Provide the [x, y] coordinate of the cell's center where the given text is located.  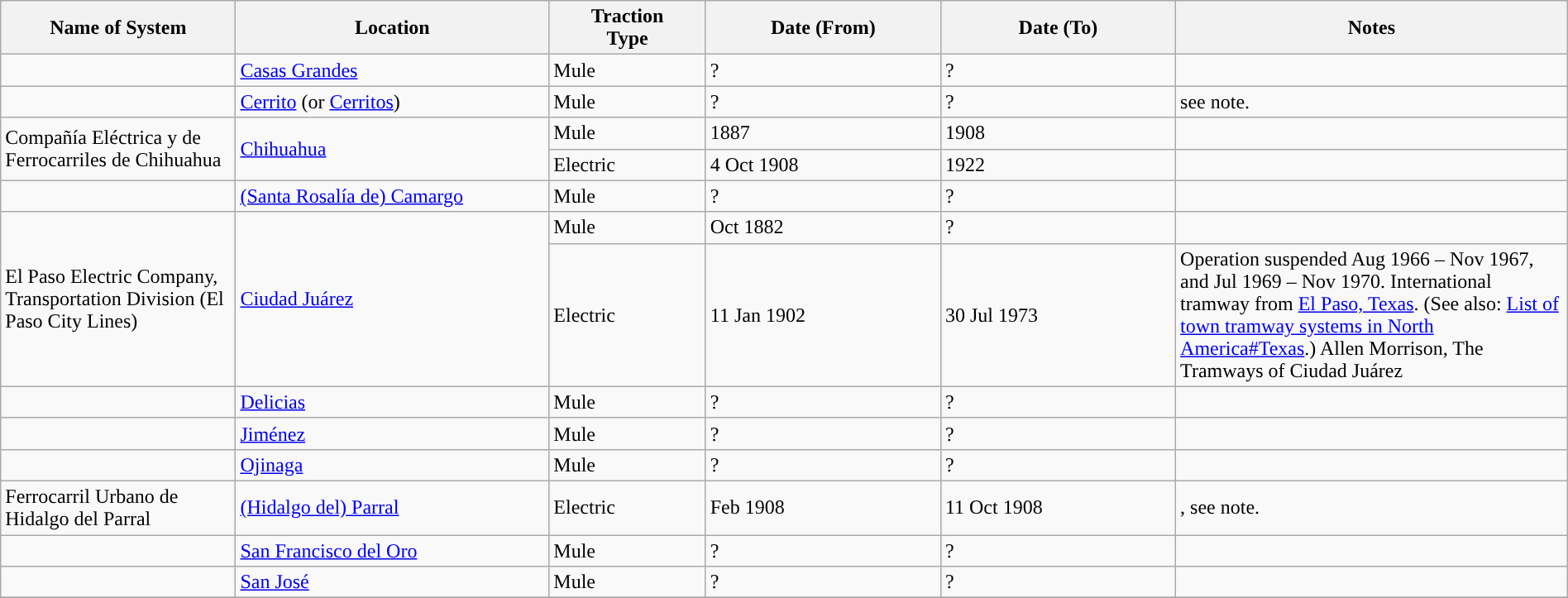
Compañía Eléctrica y de Ferrocarriles de Chihuahua [118, 149]
Chihuahua [392, 149]
11 Jan 1902 [823, 314]
, see note. [1372, 508]
Location [392, 28]
Oct 1882 [823, 227]
Cerrito (or Cerritos) [392, 102]
Ferrocarril Urbano de Hidalgo del Parral [118, 508]
Jiménez [392, 433]
4 Oct 1908 [823, 165]
Ojinaga [392, 465]
Name of System [118, 28]
see note. [1372, 102]
(Hidalgo del) Parral [392, 508]
30 Jul 1973 [1058, 314]
El Paso Electric Company, Transportation Division (El Paso City Lines) [118, 299]
Date (From) [823, 28]
TractionType [627, 28]
1887 [823, 133]
(Santa Rosalía de) Camargo [392, 196]
Delicias [392, 402]
Notes [1372, 28]
Date (To) [1058, 28]
1908 [1058, 133]
San José [392, 582]
Feb 1908 [823, 508]
Casas Grandes [392, 70]
11 Oct 1908 [1058, 508]
San Francisco del Oro [392, 550]
1922 [1058, 165]
Ciudad Juárez [392, 299]
